Capture the cell that displays the provided text and extract its (x, y) central coordinate. 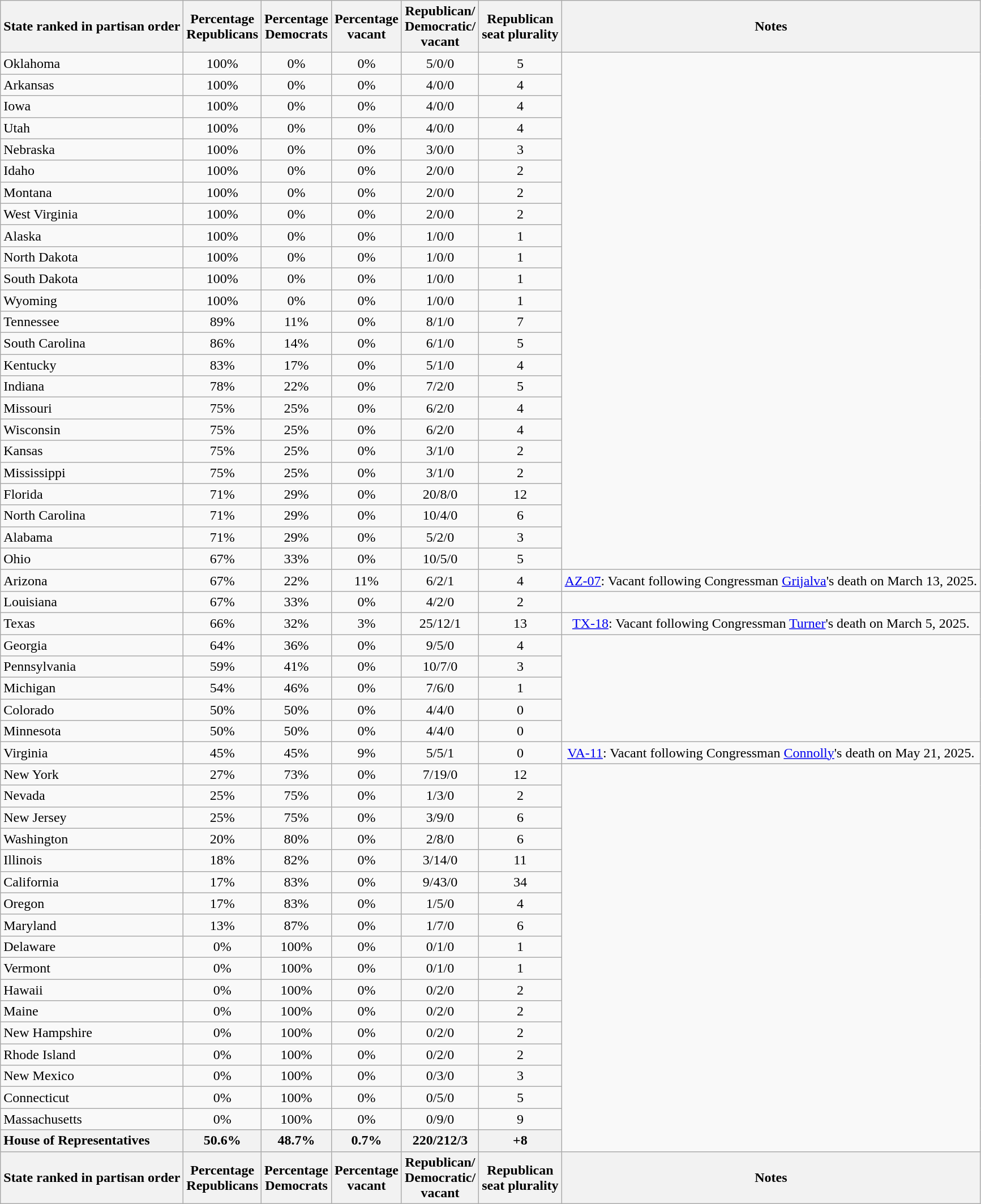
5/5/1 (440, 753)
Vermont (92, 968)
25/12/1 (440, 623)
9/5/0 (440, 645)
Delaware (92, 946)
3/0/0 (440, 149)
32% (297, 623)
Minnesota (92, 731)
34 (520, 882)
Connecticut (92, 1098)
Arizona (92, 580)
1/7/0 (440, 925)
Florida (92, 494)
20% (222, 839)
Wyoming (92, 301)
Colorado (92, 710)
+8 (520, 1141)
2/8/0 (440, 839)
3/14/0 (440, 860)
10/4/0 (440, 516)
Maine (92, 1012)
Indiana (92, 387)
Washington (92, 839)
North Carolina (92, 516)
Texas (92, 623)
Rhode Island (92, 1055)
Kansas (92, 451)
South Carolina (92, 344)
66% (222, 623)
54% (222, 688)
78% (222, 387)
20/8/0 (440, 494)
New Jersey (92, 817)
80% (297, 839)
0/5/0 (440, 1098)
Nevada (92, 796)
220/212/3 (440, 1141)
Alaska (92, 235)
13% (222, 925)
North Dakota (92, 257)
Michigan (92, 688)
TX-18: Vacant following Congressman Turner's death on March 5, 2025. (771, 623)
4/2/0 (440, 602)
New Mexico (92, 1076)
82% (297, 860)
7/6/0 (440, 688)
Pennsylvania (92, 667)
7/2/0 (440, 387)
3% (366, 623)
Hawaii (92, 990)
6/2/1 (440, 580)
1/5/0 (440, 903)
Nebraska (92, 149)
36% (297, 645)
10/5/0 (440, 559)
Oregon (92, 903)
5/0/0 (440, 63)
7/19/0 (440, 774)
House of Representatives (92, 1141)
Oklahoma (92, 63)
73% (297, 774)
Alabama (92, 537)
18% (222, 860)
Kentucky (92, 365)
Wisconsin (92, 430)
Montana (92, 192)
48.7% (297, 1141)
86% (222, 344)
9% (366, 753)
California (92, 882)
Maryland (92, 925)
5/2/0 (440, 537)
VA-11: Vacant following Congressman Connolly's death on May 21, 2025. (771, 753)
Arkansas (92, 85)
9 (520, 1119)
Ohio (92, 559)
Louisiana (92, 602)
13 (520, 623)
11 (520, 860)
87% (297, 925)
New Hampshire (92, 1033)
South Dakota (92, 278)
9/43/0 (440, 882)
Utah (92, 128)
Idaho (92, 171)
46% (297, 688)
50.6% (222, 1141)
0/3/0 (440, 1076)
3/9/0 (440, 817)
27% (222, 774)
89% (222, 322)
5/1/0 (440, 365)
Massachusetts (92, 1119)
Missouri (92, 408)
6/1/0 (440, 344)
Illinois (92, 860)
Virginia (92, 753)
AZ-07: Vacant following Congressman Grijalva's death on March 13, 2025. (771, 580)
8/1/0 (440, 322)
41% (297, 667)
0.7% (366, 1141)
Tennessee (92, 322)
Iowa (92, 106)
Mississippi (92, 473)
New York (92, 774)
10/7/0 (440, 667)
59% (222, 667)
64% (222, 645)
West Virginia (92, 214)
1/3/0 (440, 796)
7 (520, 322)
0/9/0 (440, 1119)
Georgia (92, 645)
14% (297, 344)
